Determine the (X, Y) coordinate at the center of the cell enclosing the given text.  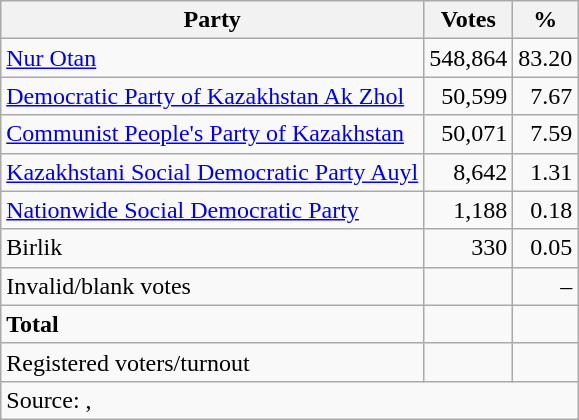
Total (212, 324)
Party (212, 20)
Registered voters/turnout (212, 362)
% (546, 20)
Invalid/blank votes (212, 286)
548,864 (468, 58)
Source: , (290, 400)
Democratic Party of Kazakhstan Ak Zhol (212, 96)
Nur Otan (212, 58)
Birlik (212, 248)
50,071 (468, 134)
1.31 (546, 172)
0.05 (546, 248)
1,188 (468, 210)
0.18 (546, 210)
Votes (468, 20)
50,599 (468, 96)
– (546, 286)
Communist People's Party of Kazakhstan (212, 134)
8,642 (468, 172)
7.59 (546, 134)
7.67 (546, 96)
330 (468, 248)
Kazakhstani Social Democratic Party Auyl (212, 172)
83.20 (546, 58)
Nationwide Social Democratic Party (212, 210)
